Return [X, Y] of the center of cell containing provided text 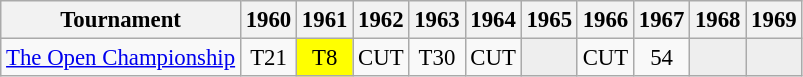
1968 [718, 20]
54 [661, 58]
1964 [493, 20]
T8 [325, 58]
Tournament [121, 20]
1960 [268, 20]
1966 [605, 20]
T30 [437, 58]
T21 [268, 58]
1963 [437, 20]
1961 [325, 20]
1969 [774, 20]
The Open Championship [121, 58]
1965 [549, 20]
1962 [381, 20]
1967 [661, 20]
